Output the [x, y] coordinate of the center of the cell containing the given text.  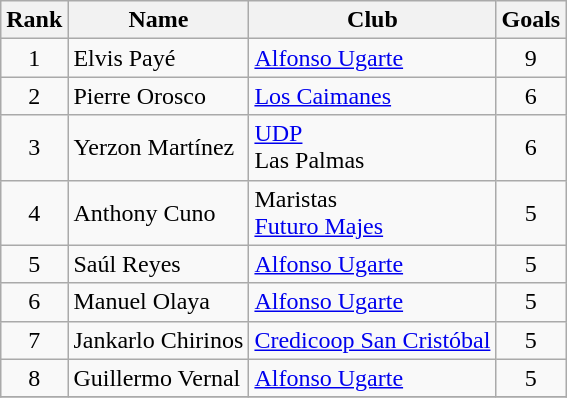
UDP Las Palmas [372, 148]
7 [34, 340]
2 [34, 96]
Rank [34, 20]
4 [34, 212]
Los Caimanes [372, 96]
Saúl Reyes [158, 264]
Manuel Olaya [158, 302]
Goals [531, 20]
8 [34, 378]
Anthony Cuno [158, 212]
Pierre Orosco [158, 96]
Jankarlo Chirinos [158, 340]
3 [34, 148]
Club [372, 20]
Name [158, 20]
9 [531, 58]
1 [34, 58]
Guillermo Vernal [158, 378]
Yerzon Martínez [158, 148]
Elvis Payé [158, 58]
MaristasFuturo Majes [372, 212]
Credicoop San Cristóbal [372, 340]
